Search for the cell housing the specified text and yield its (X, Y) center coordinate. 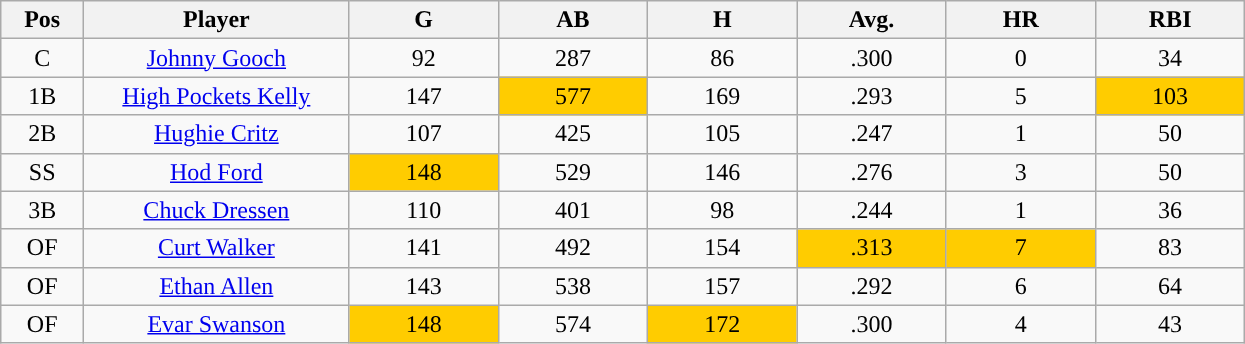
172 (722, 324)
103 (1170, 96)
538 (572, 286)
.292 (872, 286)
Avg. (872, 20)
64 (1170, 286)
146 (722, 172)
H (722, 20)
157 (722, 286)
RBI (1170, 20)
34 (1170, 58)
Ethan Allen (216, 286)
425 (572, 134)
92 (424, 58)
1B (42, 96)
.244 (872, 210)
147 (424, 96)
86 (722, 58)
529 (572, 172)
G (424, 20)
AB (572, 20)
Johnny Gooch (216, 58)
HR (1020, 20)
C (42, 58)
577 (572, 96)
110 (424, 210)
287 (572, 58)
Curt Walker (216, 248)
169 (722, 96)
141 (424, 248)
3B (42, 210)
.276 (872, 172)
2B (42, 134)
Hughie Critz (216, 134)
Evar Swanson (216, 324)
.247 (872, 134)
6 (1020, 286)
154 (722, 248)
98 (722, 210)
5 (1020, 96)
Hod Ford (216, 172)
Player (216, 20)
SS (42, 172)
43 (1170, 324)
36 (1170, 210)
Chuck Dressen (216, 210)
3 (1020, 172)
0 (1020, 58)
7 (1020, 248)
.293 (872, 96)
Pos (42, 20)
105 (722, 134)
107 (424, 134)
.313 (872, 248)
401 (572, 210)
83 (1170, 248)
143 (424, 286)
492 (572, 248)
4 (1020, 324)
574 (572, 324)
High Pockets Kelly (216, 96)
